Output the [x, y] coordinate of the center of the cell containing the given text.  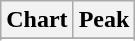
Peak [104, 20]
Chart [37, 20]
